Detect which cell encompasses the target text, then output its [X, Y] center coordinate. 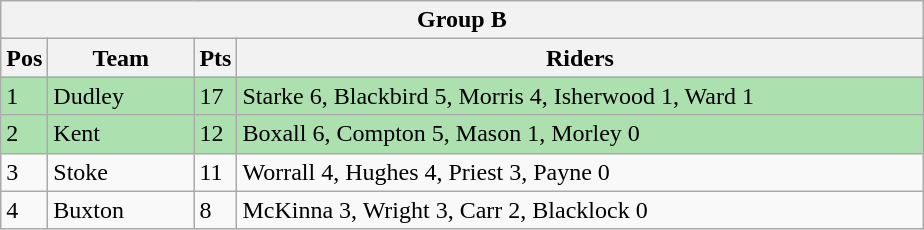
Buxton [121, 210]
3 [24, 172]
11 [216, 172]
12 [216, 134]
8 [216, 210]
4 [24, 210]
1 [24, 96]
2 [24, 134]
Pts [216, 58]
Stoke [121, 172]
Group B [462, 20]
Dudley [121, 96]
17 [216, 96]
Team [121, 58]
Kent [121, 134]
Riders [580, 58]
McKinna 3, Wright 3, Carr 2, Blacklock 0 [580, 210]
Worrall 4, Hughes 4, Priest 3, Payne 0 [580, 172]
Starke 6, Blackbird 5, Morris 4, Isherwood 1, Ward 1 [580, 96]
Pos [24, 58]
Boxall 6, Compton 5, Mason 1, Morley 0 [580, 134]
